Scan for the cell matching the given text and deliver its [X, Y] coordinate at center. 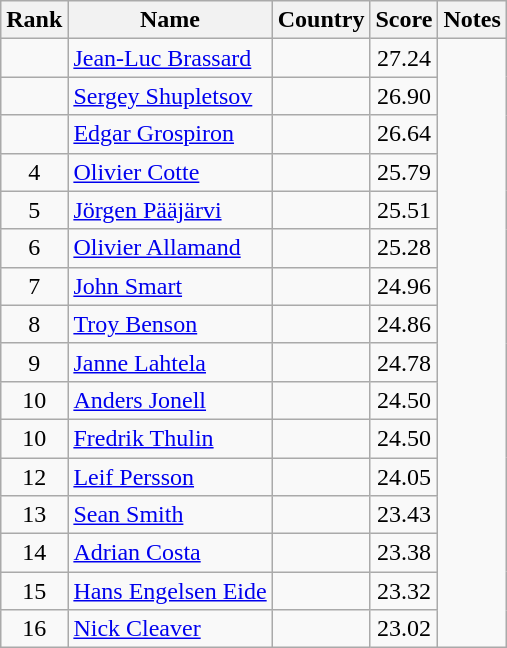
Score [404, 20]
9 [34, 362]
16 [34, 629]
Olivier Cotte [170, 172]
Sean Smith [170, 515]
John Smart [170, 286]
26.90 [404, 96]
7 [34, 286]
24.86 [404, 324]
Name [170, 20]
Olivier Allamand [170, 248]
25.79 [404, 172]
15 [34, 591]
24.96 [404, 286]
5 [34, 210]
23.43 [404, 515]
24.78 [404, 362]
Leif Persson [170, 477]
25.51 [404, 210]
13 [34, 515]
24.05 [404, 477]
Rank [34, 20]
6 [34, 248]
25.28 [404, 248]
Janne Lahtela [170, 362]
Nick Cleaver [170, 629]
12 [34, 477]
23.32 [404, 591]
27.24 [404, 58]
26.64 [404, 134]
Edgar Grospiron [170, 134]
Notes [472, 20]
14 [34, 553]
8 [34, 324]
Hans Engelsen Eide [170, 591]
Anders Jonell [170, 400]
Adrian Costa [170, 553]
Country [321, 20]
Sergey Shupletsov [170, 96]
Troy Benson [170, 324]
4 [34, 172]
Jean-Luc Brassard [170, 58]
Jörgen Pääjärvi [170, 210]
23.02 [404, 629]
23.38 [404, 553]
Fredrik Thulin [170, 438]
